Capture the cell that displays the provided text and extract its (x, y) central coordinate. 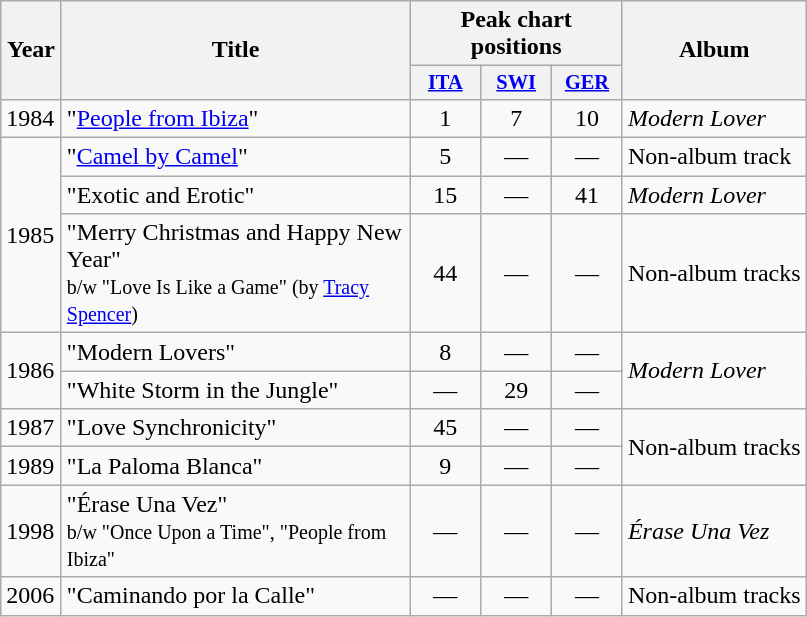
"Modern Lovers" (236, 352)
"Caminando por la Calle" (236, 596)
SWI (516, 83)
1998 (32, 531)
15 (446, 195)
"Érase Una Vez"b/w "Once Upon a Time", "People from Ibiza" (236, 531)
Érase Una Vez (714, 531)
1984 (32, 118)
45 (446, 428)
"La Paloma Blanca" (236, 466)
"Merry Christmas and Happy New Year"b/w "Love Is Like a Game" (by Tracy Spencer) (236, 274)
Year (32, 50)
29 (516, 390)
"White Storm in the Jungle" (236, 390)
8 (446, 352)
GER (588, 83)
44 (446, 274)
9 (446, 466)
5 (446, 157)
Peak chart positions (516, 34)
"People from Ibiza" (236, 118)
7 (516, 118)
2006 (32, 596)
1987 (32, 428)
41 (588, 195)
1989 (32, 466)
1985 (32, 236)
"Love Synchronicity" (236, 428)
"Camel by Camel" (236, 157)
"Exotic and Erotic" (236, 195)
1986 (32, 371)
Title (236, 50)
Non-album track (714, 157)
10 (588, 118)
ITA (446, 83)
Album (714, 50)
1 (446, 118)
